Return (x, y) of the center of cell containing provided text 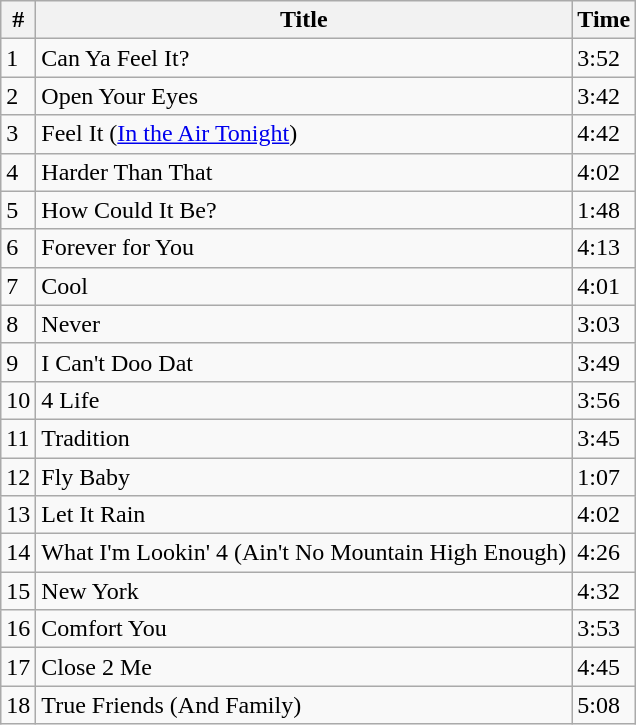
Fly Baby (304, 477)
4:13 (604, 248)
4:01 (604, 286)
8 (18, 324)
1 (18, 58)
Title (304, 20)
16 (18, 629)
Cool (304, 286)
Can Ya Feel It? (304, 58)
5 (18, 210)
True Friends (And Family) (304, 705)
7 (18, 286)
New York (304, 591)
15 (18, 591)
3:03 (604, 324)
9 (18, 362)
3:42 (604, 96)
4 (18, 172)
18 (18, 705)
4 Life (304, 400)
# (18, 20)
What I'm Lookin' 4 (Ain't No Mountain High Enough) (304, 553)
4:32 (604, 591)
3:49 (604, 362)
14 (18, 553)
Feel It (In the Air Tonight) (304, 134)
12 (18, 477)
Harder Than That (304, 172)
How Could It Be? (304, 210)
4:42 (604, 134)
11 (18, 438)
10 (18, 400)
Tradition (304, 438)
4:26 (604, 553)
Time (604, 20)
3:52 (604, 58)
13 (18, 515)
3:56 (604, 400)
Forever for You (304, 248)
I Can't Doo Dat (304, 362)
Never (304, 324)
6 (18, 248)
3:45 (604, 438)
3 (18, 134)
4:45 (604, 667)
2 (18, 96)
Open Your Eyes (304, 96)
Let It Rain (304, 515)
Close 2 Me (304, 667)
1:48 (604, 210)
1:07 (604, 477)
5:08 (604, 705)
Comfort You (304, 629)
17 (18, 667)
3:53 (604, 629)
